Pinpoint the cell where the given text exists, returning its (X, Y) midpoint coordinate. 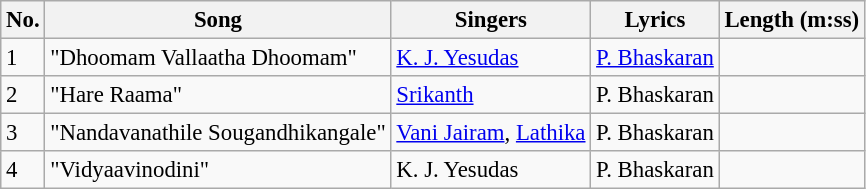
Vani Jairam, Lathika (491, 133)
"Vidyaavinodini" (218, 170)
"Dhoomam Vallaatha Dhoomam" (218, 58)
3 (23, 133)
4 (23, 170)
Singers (491, 20)
1 (23, 58)
No. (23, 20)
"Hare Raama" (218, 95)
Lyrics (655, 20)
2 (23, 95)
Song (218, 20)
Srikanth (491, 95)
"Nandavanathile Sougandhikangale" (218, 133)
Length (m:ss) (792, 20)
